Capture the cell that displays the provided text and extract its [X, Y] central coordinate. 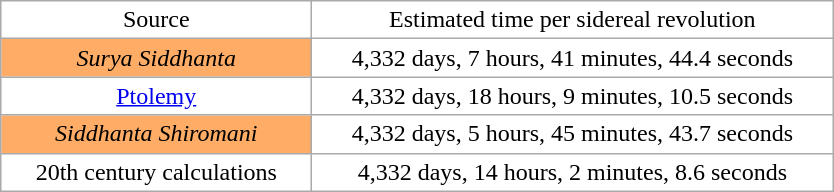
4,332 days, 14 hours, 2 minutes, 8.6 seconds [572, 172]
4,332 days, 7 hours, 41 minutes, 44.4 seconds [572, 58]
Surya Siddhanta [156, 58]
Source [156, 20]
Ptolemy [156, 96]
20th century calculations [156, 172]
4,332 days, 5 hours, 45 minutes, 43.7 seconds [572, 134]
4,332 days, 18 hours, 9 minutes, 10.5 seconds [572, 96]
Estimated time per sidereal revolution [572, 20]
Siddhanta Shiromani [156, 134]
